From the cell containing the given text, extract its center point as (x, y) coordinate. 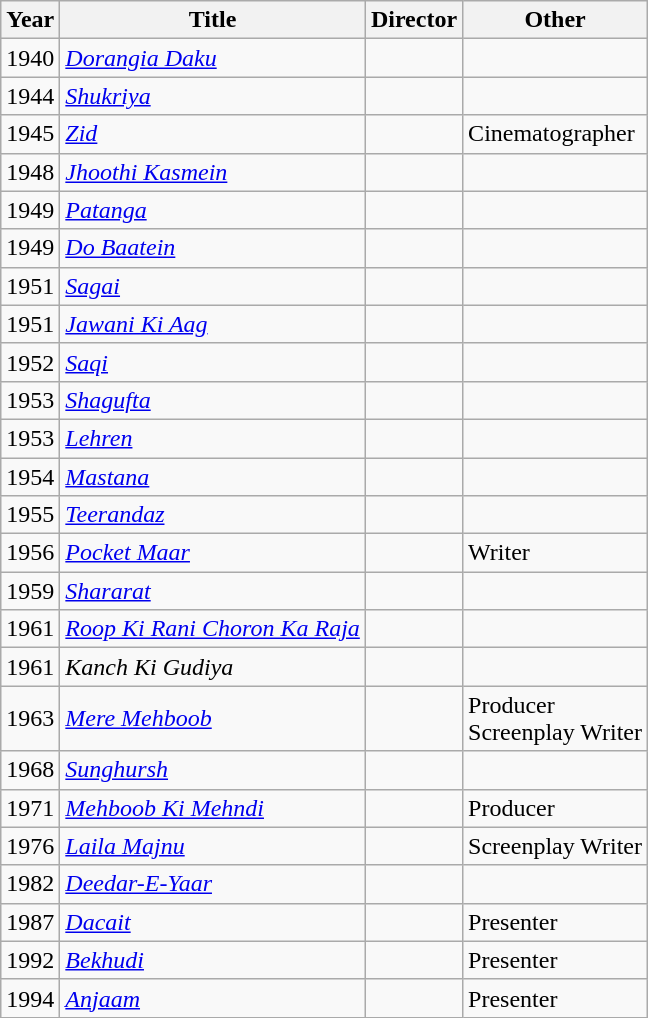
Zid (213, 134)
Jhoothi Kasmein (213, 172)
1959 (30, 591)
Dacait (213, 922)
ProducerScreenplay Writer (556, 718)
1994 (30, 998)
1987 (30, 922)
1971 (30, 808)
Roop Ki Rani Choron Ka Raja (213, 629)
1956 (30, 553)
1992 (30, 960)
Teerandaz (213, 515)
Sagai (213, 286)
1940 (30, 58)
1952 (30, 362)
Saqi (213, 362)
Title (213, 20)
1982 (30, 884)
Jawani Ki Aag (213, 324)
1954 (30, 477)
1948 (30, 172)
Producer (556, 808)
Do Baatein (213, 248)
1968 (30, 770)
Anjaam (213, 998)
1955 (30, 515)
Dorangia Daku (213, 58)
Shararat (213, 591)
Other (556, 20)
1976 (30, 846)
Laila Majnu (213, 846)
1963 (30, 718)
Mehboob Ki Mehndi (213, 808)
Screenplay Writer (556, 846)
Sunghursh (213, 770)
Shukriya (213, 96)
Mastana (213, 477)
Mere Mehboob (213, 718)
1944 (30, 96)
Bekhudi (213, 960)
Lehren (213, 438)
Patanga (213, 210)
Shagufta (213, 400)
Cinematographer (556, 134)
Writer (556, 553)
Deedar-E-Yaar (213, 884)
Year (30, 20)
Director (414, 20)
Kanch Ki Gudiya (213, 667)
1945 (30, 134)
Pocket Maar (213, 553)
